Output the [X, Y] coordinate of the center of the cell containing the given text.  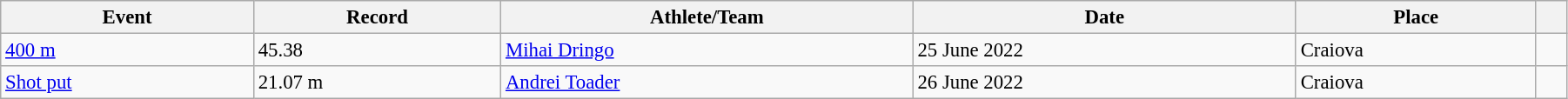
45.38 [377, 50]
Place [1416, 17]
Record [377, 17]
21.07 m [377, 82]
26 June 2022 [1104, 82]
Shot put [127, 82]
400 m [127, 50]
Date [1104, 17]
Athlete/Team [707, 17]
Event [127, 17]
Andrei Toader [707, 82]
25 June 2022 [1104, 50]
Mihai Dringo [707, 50]
